Provide the [X, Y] coordinate of the cell's center where the given text is located.  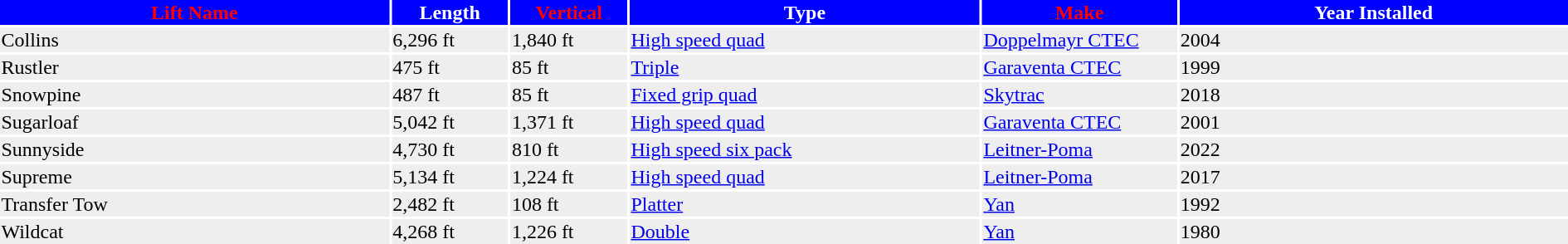
6,296 ft [450, 40]
Wildcat [194, 232]
2017 [1374, 177]
Lift Name [194, 12]
5,134 ft [450, 177]
Collins [194, 40]
2004 [1374, 40]
1999 [1374, 67]
1,840 ft [569, 40]
Doppelmayr CTEC [1079, 40]
Length [450, 12]
475 ft [450, 67]
2001 [1374, 122]
Supreme [194, 177]
1,224 ft [569, 177]
High speed six pack [805, 149]
2022 [1374, 149]
2,482 ft [450, 204]
Rustler [194, 67]
Transfer Tow [194, 204]
Sugarloaf [194, 122]
4,268 ft [450, 232]
810 ft [569, 149]
Sunnyside [194, 149]
108 ft [569, 204]
5,042 ft [450, 122]
Double [805, 232]
2018 [1374, 95]
Snowpine [194, 95]
1,226 ft [569, 232]
Triple [805, 67]
Skytrac [1079, 95]
1992 [1374, 204]
Vertical [569, 12]
Year Installed [1374, 12]
1980 [1374, 232]
Make [1079, 12]
1,371 ft [569, 122]
Fixed grip quad [805, 95]
487 ft [450, 95]
Type [805, 12]
4,730 ft [450, 149]
Platter [805, 204]
